Identify which cell holds the provided text, then report its [X, Y] central coordinate. 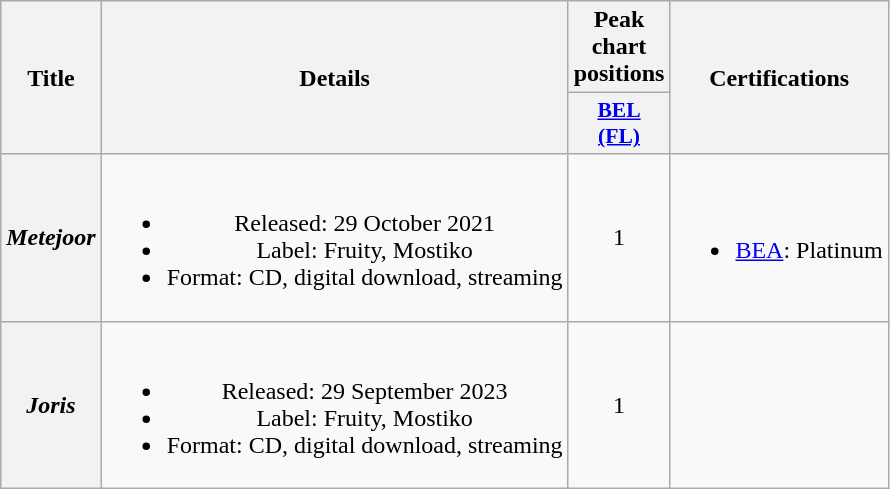
Released: 29 October 2021Label: Fruity, MostikoFormat: CD, digital download, streaming [334, 238]
Joris [51, 404]
BEL(FL) [619, 124]
Metejoor [51, 238]
Certifications [779, 78]
BEA: Platinum [779, 238]
Title [51, 78]
Peak chart positions [619, 47]
Details [334, 78]
Released: 29 September 2023Label: Fruity, MostikoFormat: CD, digital download, streaming [334, 404]
